Provide the [X, Y] coordinate of the cell's center where the given text is located.  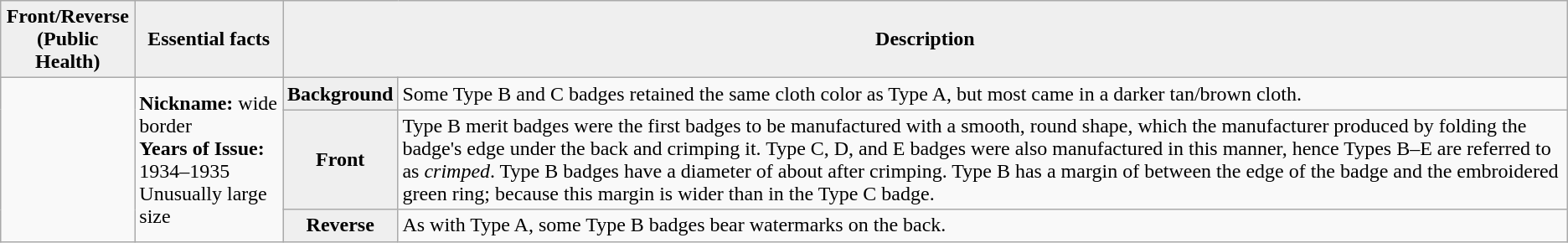
Front/Reverse(Public Health) [68, 39]
Essential facts [209, 39]
Some Type B and C badges retained the same cloth color as Type A, but most came in a darker tan/brown cloth. [983, 94]
As with Type A, some Type B badges bear watermarks on the back. [983, 225]
Background [340, 94]
Description [926, 39]
Reverse [340, 225]
Front [340, 159]
Nickname: wide border Years of Issue: 1934–1935 Unusually large size [209, 159]
